Extract the (X, Y) coordinate from the center of the cell holding the provided text.  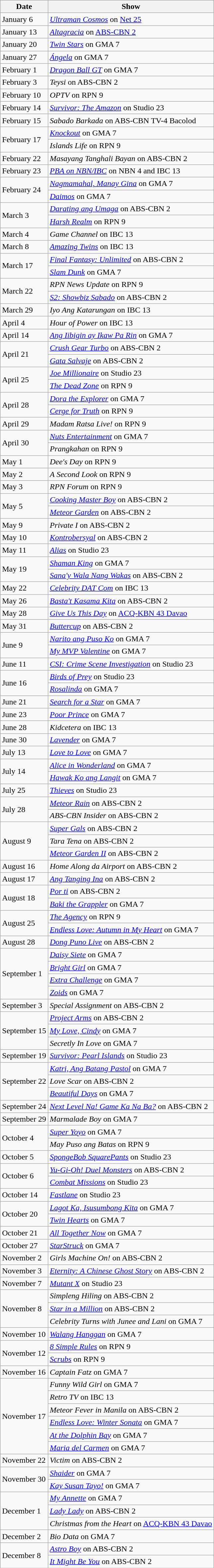
Alice in Wonderland on GMA 7 (131, 765)
Lagot Ka, Isusumbong Kita on GMA 7 (131, 1208)
November 3 (24, 1271)
April 28 (24, 405)
At the Dolphin Bay on GMA 7 (131, 1435)
September 15 (24, 1031)
Twin Hearts on GMA 7 (131, 1220)
Marmalade Boy on GMA 7 (131, 1119)
December 2 (24, 1536)
April 29 (24, 424)
Final Fantasy: Unlimited on ABS-CBN 2 (131, 259)
Combat Missions on Studio 23 (131, 1182)
March 4 (24, 234)
Eternity: A Chinese Ghost Story on ABS-CBN 2 (131, 1271)
Meteor Fever in Manila on ABS-CBN 2 (131, 1410)
Sana'y Wala Nang Wakas on ABS-CBN 2 (131, 576)
Cerge for Truth on RPN 9 (131, 411)
Special Assignment on ABS-CBN 2 (131, 1005)
April 25 (24, 380)
Walang Hanggan on GMA 7 (131, 1334)
Christmas from the Heart on ACQ-KBN 43 Davao (131, 1523)
My MVP Valentine on GMA 7 (131, 651)
Darating ang Umaga on ABS-CBN 2 (131, 209)
July 25 (24, 790)
Rosalinda on GMA 7 (131, 689)
May 26 (24, 601)
Funny Wild Girl on GMA 7 (131, 1385)
Meteor Rain on ABS-CBN 2 (131, 803)
Basta't Kasama Kita on ABS-CBN 2 (131, 601)
Show (131, 7)
Masayang Tanghali Bayan on ABS-CBN 2 (131, 158)
October 6 (24, 1176)
October 27 (24, 1245)
February 10 (24, 95)
October 14 (24, 1195)
February 14 (24, 108)
Kidcetera on IBC 13 (131, 727)
Survivor: The Amazon on Studio 23 (131, 108)
Extra Challenge on GMA 7 (131, 980)
Home Along da Airport on ABS-CBN 2 (131, 866)
Project Arms on ABS-CBN 2 (131, 1018)
ABS-CBN Insider on ABS-CBN 2 (131, 816)
Next Level Na! Game Ka Na Ba? on ABS-CBN 2 (131, 1106)
Survivor: Pearl Islands on Studio 23 (131, 1056)
June 23 (24, 714)
Love Scar on ABS-CBN 2 (131, 1081)
Beautiful Days on GMA 7 (131, 1094)
February 23 (24, 171)
Retro TV on IBC 13 (131, 1397)
July 14 (24, 771)
February 3 (24, 82)
August 9 (24, 841)
March 22 (24, 291)
Date (24, 7)
June 21 (24, 702)
Star in a Million on ABS-CBN 2 (131, 1309)
Celebrity DAT Com on IBC 13 (131, 588)
November 10 (24, 1334)
Kay Susan Tayo! on GMA 7 (131, 1486)
January 6 (24, 19)
Simpleng Hiling on ABS-CBN 2 (131, 1296)
November 17 (24, 1416)
Dong Puno Live on ABS-CBN 2 (131, 942)
June 9 (24, 645)
Knockout on GMA 7 (131, 133)
Astro Boy on ABS-CBN 2 (131, 1549)
Endless Love: Autumn in My Heart on GMA 7 (131, 929)
Prangkahan on RPN 9 (131, 449)
Sabado Barkada on ABS-CBN TV-4 Bacolod (131, 120)
Lavender on GMA 7 (131, 740)
PBA on NBN/IBC on NBN 4 and IBC 13 (131, 171)
August 28 (24, 942)
April 14 (24, 335)
September 29 (24, 1119)
Hour of Power on IBC 13 (131, 323)
February 22 (24, 158)
Super Gals on ABS-CBN 2 (131, 828)
Lady Lady on ABS-CBN 2 (131, 1511)
April 30 (24, 443)
May 9 (24, 525)
All Together Now on GMA 7 (131, 1233)
Kontrobersyal on ABS-CBN 2 (131, 537)
February 15 (24, 120)
Islands Life on RPN 9 (131, 145)
A Second Look on RPN 9 (131, 474)
Fastlane on Studio 23 (131, 1195)
Love to Love on GMA 7 (131, 752)
8 Simple Rules on RPN 9 (131, 1346)
It Might Be You on ABS-CBN 2 (131, 1561)
Celebrity Turns with Junee and Lani on GMA 7 (131, 1321)
Dragon Ball GT on GMA 7 (131, 70)
May 22 (24, 588)
Crush Gear Turbo on ABS-CBN 2 (131, 348)
November 7 (24, 1283)
November 2 (24, 1258)
Meteor Garden on ABS-CBN 2 (131, 512)
Altagracia on ABS-CBN 2 (131, 32)
August 18 (24, 898)
Tara Tena on ABS-CBN 2 (131, 841)
Joe Millionaire on Studio 23 (131, 373)
Nagmamahal, Manay Gina on GMA 7 (131, 184)
Thieves on Studio 23 (131, 790)
Daisy Siete on GMA 7 (131, 955)
October 20 (24, 1214)
May 11 (24, 550)
April 21 (24, 354)
Shaider on GMA 7 (131, 1473)
May 19 (24, 569)
February 24 (24, 190)
Amazing Twins on IBC 13 (131, 247)
June 30 (24, 740)
Iyo Ang Katarungan on IBC 13 (131, 310)
May 28 (24, 613)
Mutant X on Studio 23 (131, 1283)
January 20 (24, 45)
Harsh Realm on RPN 9 (131, 222)
S2: Showbiz Sabado on ABS-CBN 2 (131, 297)
RPN News Update on RPN 9 (131, 285)
May 5 (24, 506)
August 25 (24, 923)
October 5 (24, 1157)
Secretly In Love on GMA 7 (131, 1043)
Poor Prince on GMA 7 (131, 714)
December 1 (24, 1511)
March 8 (24, 247)
September 24 (24, 1106)
July 28 (24, 809)
Ángela on GMA 7 (131, 57)
My Annette on GMA 7 (131, 1498)
OPTV on RPN 9 (131, 95)
Shaman King on GMA 7 (131, 563)
May 10 (24, 537)
Hawak Ko ang Langit on GMA 7 (131, 778)
May 31 (24, 626)
January 13 (24, 32)
September 19 (24, 1056)
Buttercup on ABS-CBN 2 (131, 626)
March 3 (24, 215)
SpongeBob SquarePants on Studio 23 (131, 1157)
November 12 (24, 1353)
Maria del Carmen on GMA 7 (131, 1448)
Ang Tanging Ina on ABS-CBN 2 (131, 879)
September 22 (24, 1081)
Captain Fatz on GMA 7 (131, 1372)
May 1 (24, 462)
Dee's Day on RPN 9 (131, 462)
November 22 (24, 1460)
Girls Machine On! on ABS-CBN 2 (131, 1258)
June 11 (24, 664)
Madam Ratsa Live! on RPN 9 (131, 424)
Narito ang Puso Ko on GMA 7 (131, 639)
February 1 (24, 70)
June 28 (24, 727)
August 17 (24, 879)
Ultraman Cosmos on Net 25 (131, 19)
Private I on ABS-CBN 2 (131, 525)
June 16 (24, 683)
The Agency on RPN 9 (131, 917)
Por ti on ABS-CBN 2 (131, 891)
Twin Stars on GMA 7 (131, 45)
Game Channel on IBC 13 (131, 234)
May Puso ang Batas on RPN 9 (131, 1144)
Gata Salvaje on ABS-CBN 2 (131, 360)
September 1 (24, 973)
July 13 (24, 752)
Victim on ABS-CBN 2 (131, 1460)
Alias on Studio 23 (131, 550)
March 29 (24, 310)
Super Yoyo on GMA 7 (131, 1132)
Search for a Star on GMA 7 (131, 702)
Meteor Garden II on ABS-CBN 2 (131, 854)
December 8 (24, 1555)
Baki the Grappler on GMA 7 (131, 904)
September 3 (24, 1005)
CSI: Crime Scene Investigation on Studio 23 (131, 664)
Nuts Entertainment on GMA 7 (131, 436)
Bio Data on GMA 7 (131, 1536)
Teysi on ABS-CBN 2 (131, 82)
May 3 (24, 487)
Scrubs on RPN 9 (131, 1359)
StarStruck on GMA 7 (131, 1245)
Endless Love: Winter Sonata on GMA 7 (131, 1423)
Ang Iibigin ay Ikaw Pa Rin on GMA 7 (131, 335)
May 2 (24, 474)
January 27 (24, 57)
April 4 (24, 323)
Cooking Master Boy on ABS-CBN 2 (131, 500)
Katri, Ang Batang Pastol on GMA 7 (131, 1068)
November 8 (24, 1309)
February 17 (24, 139)
Give Us This Day on ACQ-KBN 43 Davao (131, 613)
November 30 (24, 1479)
The Dead Zone on RPN 9 (131, 386)
Zoids on GMA 7 (131, 993)
RPN Forum on RPN 9 (131, 487)
Slam Dunk on GMA 7 (131, 272)
Yu-Gi-Oh! Duel Monsters on ABS-CBN 2 (131, 1169)
Dora the Explorer on GMA 7 (131, 399)
November 16 (24, 1372)
October 4 (24, 1138)
Bright Girl on GMA 7 (131, 968)
Daimos on GMA 7 (131, 196)
March 17 (24, 266)
August 16 (24, 866)
October 21 (24, 1233)
Birds of Prey on Studio 23 (131, 677)
My Love, Cindy on GMA 7 (131, 1031)
